Pinpoint the cell where the given text exists, returning its (x, y) midpoint coordinate. 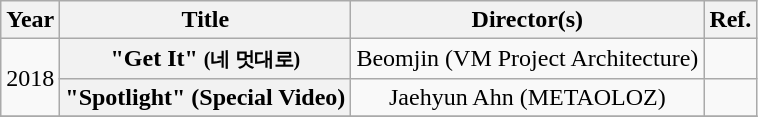
"Spotlight" (Special Video) (206, 97)
Jaehyun Ahn (METAOLOZ) (528, 97)
Title (206, 20)
2018 (30, 78)
Ref. (730, 20)
Beomjin (VM Project Architecture) (528, 59)
"Get It" (네 멋대로) (206, 59)
Year (30, 20)
Director(s) (528, 20)
